Locate the cell with the specified text and output its (X, Y) center coordinate. 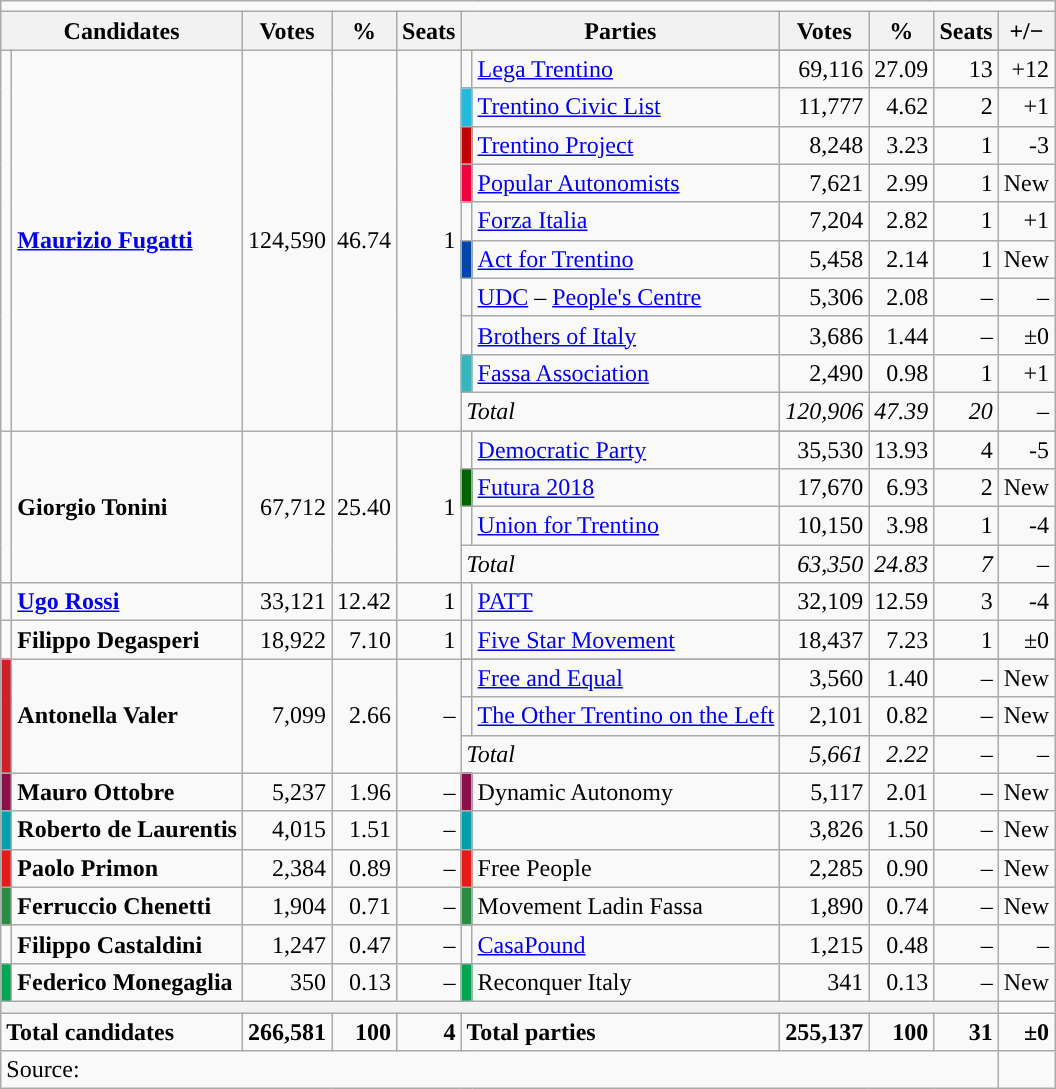
32,109 (824, 602)
1,904 (286, 906)
2.82 (902, 221)
Movement Ladin Fassa (626, 906)
1.40 (902, 678)
5,237 (286, 792)
Act for Trentino (626, 259)
Brothers of Italy (626, 335)
5,661 (824, 754)
0.71 (364, 906)
11,777 (824, 107)
Giorgio Tonini (128, 506)
Free and Equal (626, 678)
5,306 (824, 297)
Candidates (122, 31)
47.39 (902, 411)
+12 (1026, 69)
13 (966, 69)
1,215 (824, 944)
20 (966, 411)
The Other Trentino on the Left (626, 716)
2,490 (824, 373)
Maurizio Fugatti (128, 240)
Democratic Party (626, 449)
Federico Monegaglia (128, 982)
120,906 (824, 411)
124,590 (286, 240)
18,437 (824, 640)
Dynamic Autonomy (626, 792)
0.89 (364, 868)
-5 (1026, 449)
69,116 (824, 69)
10,150 (824, 526)
1,247 (286, 944)
Source: (500, 1070)
3.23 (902, 145)
6.93 (902, 488)
2.66 (364, 716)
Filippo Degasperi (128, 640)
1.44 (902, 335)
Trentino Project (626, 145)
2,384 (286, 868)
18,922 (286, 640)
4.62 (902, 107)
1.96 (364, 792)
Total parties (620, 1031)
4,015 (286, 830)
-3 (1026, 145)
Lega Trentino (626, 69)
Filippo Castaldini (128, 944)
27.09 (902, 69)
Forza Italia (626, 221)
12.42 (364, 602)
17,670 (824, 488)
33,121 (286, 602)
0.74 (902, 906)
35,530 (824, 449)
67,712 (286, 506)
Parties (620, 31)
5,117 (824, 792)
PATT (626, 602)
Five Star Movement (626, 640)
7,204 (824, 221)
Mauro Ottobre (128, 792)
0.98 (902, 373)
7.10 (364, 640)
Roberto de Laurentis (128, 830)
0.90 (902, 868)
Reconquer Italy (626, 982)
3 (966, 602)
2.22 (902, 754)
341 (824, 982)
Paolo Primon (128, 868)
0.48 (902, 944)
266,581 (286, 1031)
5,458 (824, 259)
3,686 (824, 335)
Total candidates (122, 1031)
63,350 (824, 564)
13.93 (902, 449)
2,285 (824, 868)
Trentino Civic List (626, 107)
1,890 (824, 906)
Free People (626, 868)
Ferruccio Chenetti (128, 906)
0.82 (902, 716)
Futura 2018 (626, 488)
2.01 (902, 792)
12.59 (902, 602)
46.74 (364, 240)
1.51 (364, 830)
Union for Trentino (626, 526)
Popular Autonomists (626, 183)
Fassa Association (626, 373)
1.50 (902, 830)
3,826 (824, 830)
+/− (1026, 31)
25.40 (364, 506)
2.08 (902, 297)
24.83 (902, 564)
8,248 (824, 145)
3.98 (902, 526)
3,560 (824, 678)
2,101 (824, 716)
2.99 (902, 183)
7.23 (902, 640)
Ugo Rossi (128, 602)
CasaPound (626, 944)
7,099 (286, 716)
UDC – People's Centre (626, 297)
Antonella Valer (128, 716)
255,137 (824, 1031)
7 (966, 564)
350 (286, 982)
0.47 (364, 944)
7,621 (824, 183)
31 (966, 1031)
2.14 (902, 259)
